Determine the (x, y) coordinate at the center of the cell enclosing the given text.  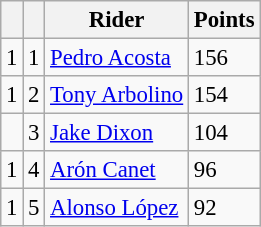
156 (224, 58)
2 (34, 95)
5 (34, 208)
3 (34, 133)
Jake Dixon (117, 133)
96 (224, 170)
Tony Arbolino (117, 95)
Alonso López (117, 208)
154 (224, 95)
Pedro Acosta (117, 58)
Rider (117, 20)
4 (34, 170)
92 (224, 208)
104 (224, 133)
Points (224, 20)
Arón Canet (117, 170)
